Locate the cell with the specified text and output its (X, Y) center coordinate. 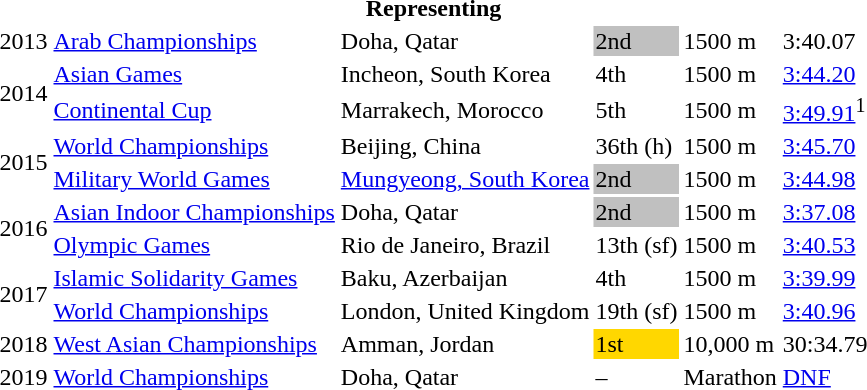
London, United Kingdom (465, 311)
1st (636, 344)
Baku, Azerbaijan (465, 278)
Asian Indoor Championships (194, 212)
Asian Games (194, 74)
Islamic Solidarity Games (194, 278)
10,000 m (730, 344)
Olympic Games (194, 245)
19th (sf) (636, 311)
5th (636, 110)
Incheon, South Korea (465, 74)
Continental Cup (194, 110)
West Asian Championships (194, 344)
Rio de Janeiro, Brazil (465, 245)
Arab Championships (194, 41)
Amman, Jordan (465, 344)
Marrakech, Morocco (465, 110)
Military World Games (194, 179)
Beijing, China (465, 146)
36th (h) (636, 146)
Mungyeong, South Korea (465, 179)
13th (sf) (636, 245)
